Locate the cell with the specified text and output its (x, y) center coordinate. 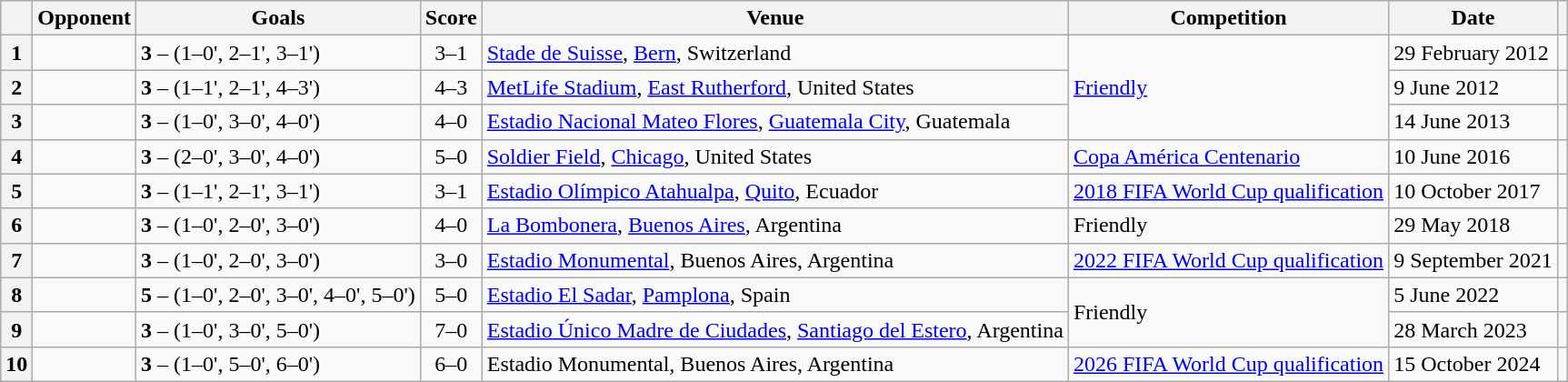
10 (16, 364)
8 (16, 295)
9 June 2012 (1473, 87)
6–0 (451, 364)
3 – (1–1', 2–1', 3–1') (278, 191)
3 – (1–1', 2–1', 4–3') (278, 87)
9 (16, 329)
Copa América Centenario (1228, 156)
3–0 (451, 260)
3 – (1–0', 2–1', 3–1') (278, 53)
Score (451, 18)
6 (16, 226)
9 September 2021 (1473, 260)
29 February 2012 (1473, 53)
2026 FIFA World Cup qualification (1228, 364)
5 – (1–0', 2–0', 3–0', 4–0', 5–0') (278, 295)
Estadio Olímpico Atahualpa, Quito, Ecuador (774, 191)
Estadio Nacional Mateo Flores, Guatemala City, Guatemala (774, 122)
5 (16, 191)
Venue (774, 18)
Date (1473, 18)
Stade de Suisse, Bern, Switzerland (774, 53)
7–0 (451, 329)
15 October 2024 (1473, 364)
10 June 2016 (1473, 156)
Opponent (85, 18)
3 – (1–0', 5–0', 6–0') (278, 364)
10 October 2017 (1473, 191)
5 June 2022 (1473, 295)
Estadio Único Madre de Ciudades, Santiago del Estero, Argentina (774, 329)
Goals (278, 18)
7 (16, 260)
3 (16, 122)
Estadio El Sadar, Pamplona, Spain (774, 295)
3 – (1–0', 3–0', 5–0') (278, 329)
14 June 2013 (1473, 122)
3 – (1–0', 3–0', 4–0') (278, 122)
La Bombonera, Buenos Aires, Argentina (774, 226)
3 – (2–0', 3–0', 4–0') (278, 156)
Soldier Field, Chicago, United States (774, 156)
4–3 (451, 87)
Competition (1228, 18)
2 (16, 87)
28 March 2023 (1473, 329)
2022 FIFA World Cup qualification (1228, 260)
1 (16, 53)
4 (16, 156)
29 May 2018 (1473, 226)
2018 FIFA World Cup qualification (1228, 191)
MetLife Stadium, East Rutherford, United States (774, 87)
